Determine the [x, y] coordinate at the center of the cell enclosing the given text.  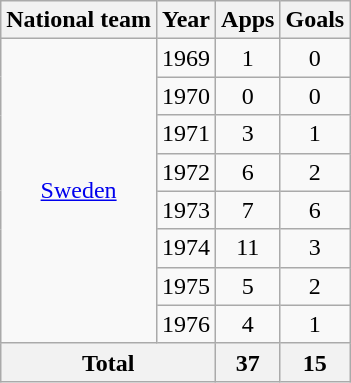
1972 [186, 172]
1976 [186, 324]
11 [248, 248]
7 [248, 210]
4 [248, 324]
Goals [315, 20]
Apps [248, 20]
Total [108, 362]
1970 [186, 96]
1971 [186, 134]
5 [248, 286]
1969 [186, 58]
15 [315, 362]
National team [79, 20]
37 [248, 362]
1973 [186, 210]
1975 [186, 286]
Sweden [79, 191]
1974 [186, 248]
Year [186, 20]
